Extract the [x, y] coordinate from the center of the cell holding the provided text.  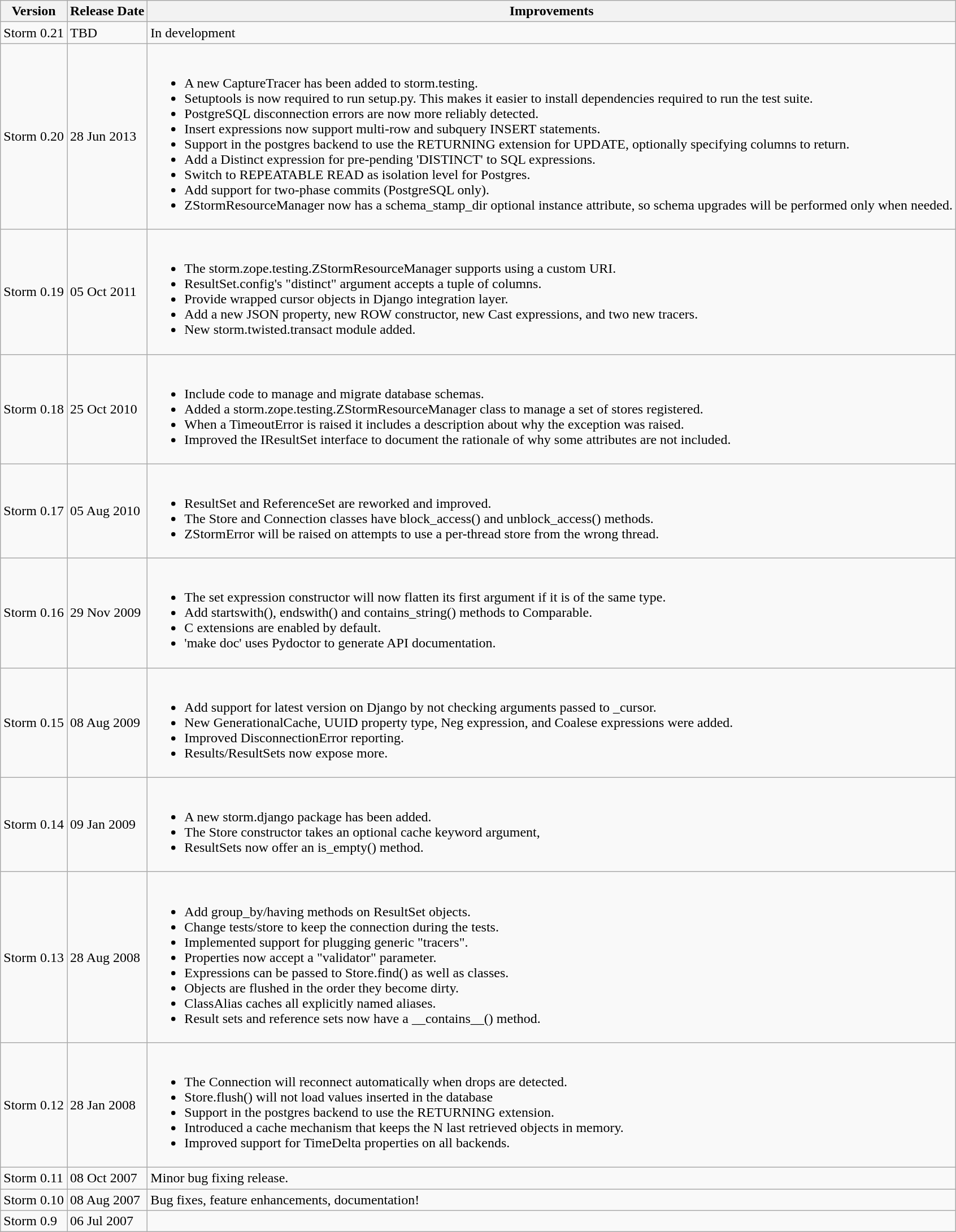
Storm 0.9 [34, 1221]
29 Nov 2009 [107, 613]
28 Aug 2008 [107, 957]
08 Oct 2007 [107, 1178]
28 Jun 2013 [107, 137]
28 Jan 2008 [107, 1105]
Storm 0.12 [34, 1105]
Storm 0.20 [34, 137]
TBD [107, 33]
09 Jan 2009 [107, 825]
25 Oct 2010 [107, 409]
06 Jul 2007 [107, 1221]
05 Oct 2011 [107, 291]
Release Date [107, 11]
Storm 0.19 [34, 291]
Bug fixes, feature enhancements, documentation! [551, 1199]
Minor bug fixing release. [551, 1178]
Storm 0.11 [34, 1178]
Version [34, 11]
Storm 0.10 [34, 1199]
05 Aug 2010 [107, 511]
Storm 0.13 [34, 957]
Storm 0.14 [34, 825]
Storm 0.17 [34, 511]
Storm 0.21 [34, 33]
In development [551, 33]
Storm 0.15 [34, 722]
08 Aug 2007 [107, 1199]
Improvements [551, 11]
A new storm.django package has been added.The Store constructor takes an optional cache keyword argument,ResultSets now offer an is_empty() method. [551, 825]
08 Aug 2009 [107, 722]
Storm 0.16 [34, 613]
Storm 0.18 [34, 409]
